Scan for the cell matching the given text and deliver its [X, Y] coordinate at center. 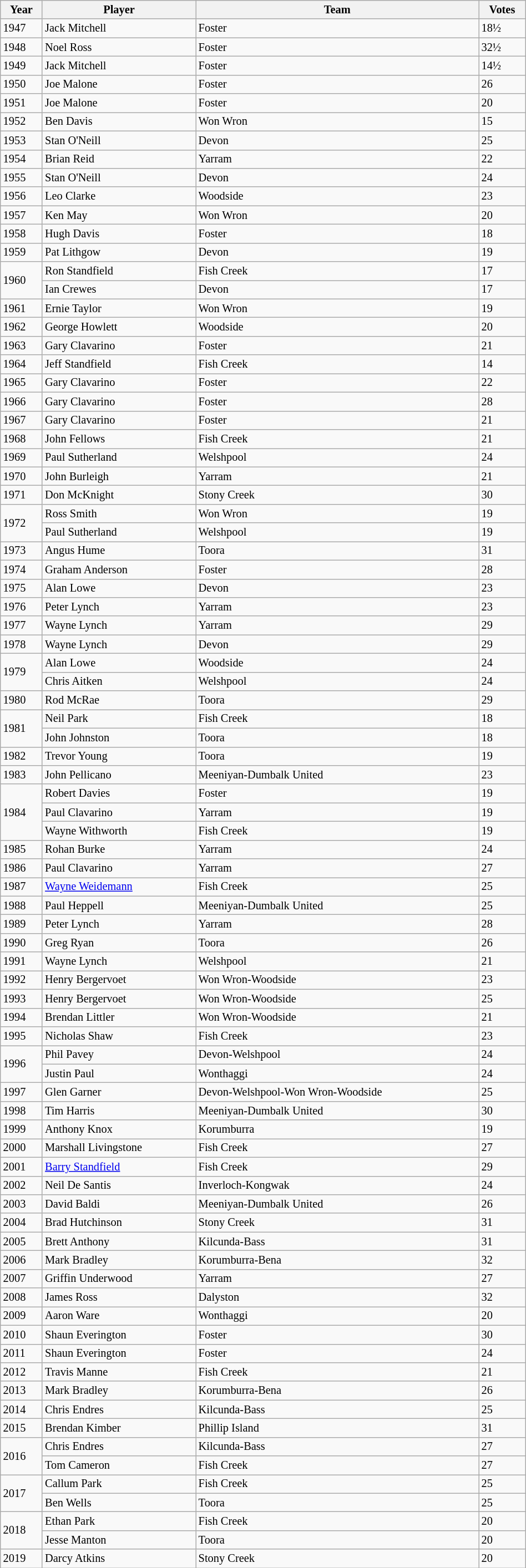
2006 [22, 1260]
1959 [22, 252]
1956 [22, 196]
1958 [22, 233]
Brendan Kimber [119, 1428]
David Baldi [119, 1204]
1986 [22, 868]
Ian Crewes [119, 289]
2018 [22, 1530]
1976 [22, 607]
Marshall Livingstone [119, 1148]
1974 [22, 569]
Greg Ryan [119, 943]
1949 [22, 65]
Barry Standfield [119, 1167]
1970 [22, 476]
Ken May [119, 215]
Ben Wells [119, 1503]
2017 [22, 1493]
1966 [22, 401]
Justin Paul [119, 1073]
1971 [22, 495]
1955 [22, 177]
1975 [22, 588]
1964 [22, 364]
Rod McRae [119, 700]
Leo Clarke [119, 196]
32½ [503, 47]
Korumburra [337, 1129]
2009 [22, 1316]
1965 [22, 383]
2013 [22, 1391]
Travis Manne [119, 1372]
Votes [503, 9]
Ernie Taylor [119, 308]
2010 [22, 1335]
2012 [22, 1372]
Brendan Littler [119, 1017]
1995 [22, 1036]
1983 [22, 775]
1961 [22, 308]
Brett Anthony [119, 1241]
Player [119, 9]
2016 [22, 1456]
Tim Harris [119, 1111]
1947 [22, 28]
Callum Park [119, 1484]
2002 [22, 1185]
1982 [22, 756]
1990 [22, 943]
George Howlett [119, 327]
1960 [22, 281]
Pat Lithgow [119, 252]
1998 [22, 1111]
Neil Park [119, 719]
1963 [22, 345]
1994 [22, 1017]
1980 [22, 700]
Phillip Island [337, 1428]
1991 [22, 961]
1988 [22, 905]
Noel Ross [119, 47]
Dalyston [337, 1297]
1957 [22, 215]
John Pellicano [119, 775]
2000 [22, 1148]
Team [337, 9]
14 [503, 364]
Ethan Park [119, 1521]
2001 [22, 1167]
Chris Aitken [119, 681]
2008 [22, 1297]
1969 [22, 457]
1954 [22, 159]
2011 [22, 1353]
1999 [22, 1129]
1951 [22, 103]
2003 [22, 1204]
John Burleigh [119, 476]
Anthony Knox [119, 1129]
Brian Reid [119, 159]
Angus Hume [119, 551]
Don McKnight [119, 495]
2005 [22, 1241]
Wayne Withworth [119, 831]
Aaron Ware [119, 1316]
Paul Heppell [119, 905]
Devon-Welshpool [337, 1055]
Brad Hutchinson [119, 1223]
James Ross [119, 1297]
1979 [22, 672]
1997 [22, 1092]
1948 [22, 47]
2014 [22, 1409]
1972 [22, 522]
Darcy Atkins [119, 1559]
1984 [22, 812]
Year [22, 9]
Inverloch-Kongwak [337, 1185]
2007 [22, 1279]
1989 [22, 924]
2019 [22, 1559]
Griffin Underwood [119, 1279]
Nicholas Shaw [119, 1036]
Ross Smith [119, 513]
Jeff Standfield [119, 364]
Jesse Manton [119, 1540]
Ron Standfield [119, 271]
1993 [22, 999]
Rohan Burke [119, 849]
1952 [22, 121]
1996 [22, 1063]
1962 [22, 327]
Neil De Santis [119, 1185]
1985 [22, 849]
1978 [22, 644]
14½ [503, 65]
Wayne Weidemann [119, 887]
Glen Garner [119, 1092]
1973 [22, 551]
John Fellows [119, 439]
Graham Anderson [119, 569]
1981 [22, 727]
1950 [22, 84]
Tom Cameron [119, 1465]
Phil Pavey [119, 1055]
1992 [22, 980]
1977 [22, 625]
Trevor Young [119, 756]
1968 [22, 439]
1987 [22, 887]
John Johnston [119, 737]
1953 [22, 140]
2004 [22, 1223]
2015 [22, 1428]
15 [503, 121]
18½ [503, 28]
Ben Davis [119, 121]
1967 [22, 420]
Hugh Davis [119, 233]
Devon-Welshpool-Won Wron-Woodside [337, 1092]
Robert Davies [119, 793]
